For the text-containing cell, return its midpoint in (x, y) coordinate format. 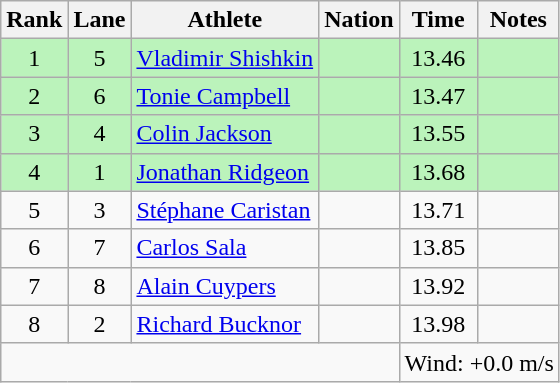
13.92 (438, 286)
Jonathan Ridgeon (225, 172)
13.71 (438, 210)
13.47 (438, 96)
Alain Cuypers (225, 286)
13.85 (438, 248)
Nation (359, 20)
Athlete (225, 20)
Tonie Campbell (225, 96)
Notes (518, 20)
Vladimir Shishkin (225, 58)
13.68 (438, 172)
13.55 (438, 134)
Time (438, 20)
13.46 (438, 58)
Stéphane Caristan (225, 210)
Richard Bucknor (225, 324)
13.98 (438, 324)
Lane (100, 20)
Wind: +0.0 m/s (479, 362)
Colin Jackson (225, 134)
Carlos Sala (225, 248)
Rank (34, 20)
